Output the (x, y) coordinate of the center of the cell containing the given text.  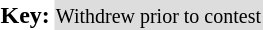
Withdrew prior to contest (158, 15)
